Extract the [x, y] coordinate from the center of the cell holding the provided text.  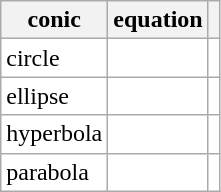
ellipse [54, 96]
equation [158, 20]
conic [54, 20]
circle [54, 58]
parabola [54, 172]
hyperbola [54, 134]
